Output the (X, Y) coordinate of the center of the cell containing the given text.  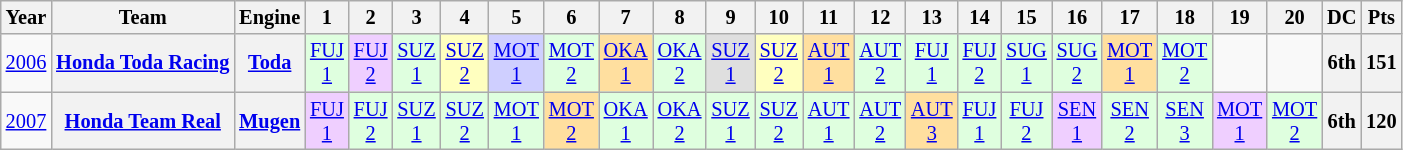
15 (1026, 17)
5 (516, 17)
2007 (26, 121)
10 (779, 17)
Pts (1381, 17)
17 (1130, 17)
19 (1240, 17)
7 (626, 17)
SUG1 (1026, 63)
Toda (270, 63)
Honda Team Real (142, 121)
151 (1381, 63)
18 (1184, 17)
9 (730, 17)
12 (880, 17)
SUG2 (1077, 63)
11 (829, 17)
Year (26, 17)
3 (416, 17)
AUT3 (932, 121)
DC (1342, 17)
13 (932, 17)
8 (680, 17)
6 (572, 17)
Mugen (270, 121)
2 (371, 17)
120 (1381, 121)
Engine (270, 17)
20 (1294, 17)
Honda Toda Racing (142, 63)
2006 (26, 63)
Team (142, 17)
16 (1077, 17)
SEN2 (1130, 121)
4 (465, 17)
1 (327, 17)
14 (980, 17)
SEN1 (1077, 121)
SEN3 (1184, 121)
